Output the (x, y) coordinate of the center of the cell containing the given text.  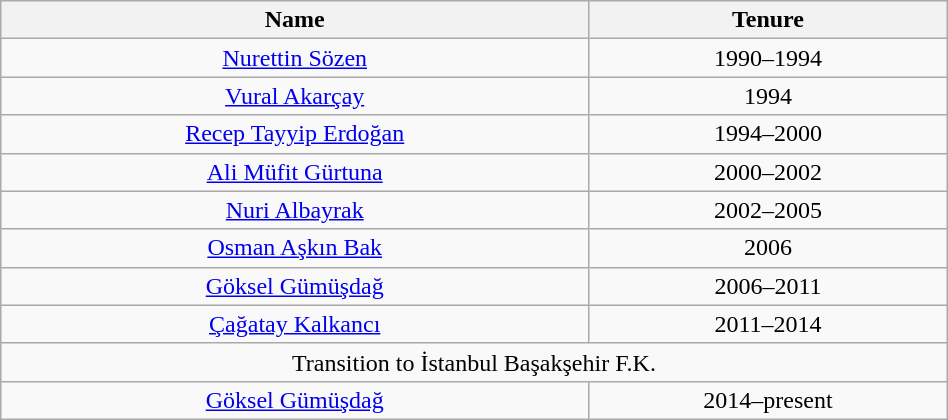
1990–1994 (768, 58)
Çağatay Kalkancı (295, 324)
Recep Tayyip Erdoğan (295, 134)
2006–2011 (768, 286)
Nuri Albayrak (295, 210)
Ali Müfit Gürtuna (295, 172)
Transition to İstanbul Başakşehir F.K. (474, 362)
1994 (768, 96)
Nurettin Sözen (295, 58)
Osman Aşkın Bak (295, 248)
Vural Akarçay (295, 96)
2011–2014 (768, 324)
2014–present (768, 400)
Name (295, 20)
1994–2000 (768, 134)
2000–2002 (768, 172)
2002–2005 (768, 210)
Tenure (768, 20)
2006 (768, 248)
